Extract the [x, y] coordinate from the center of the cell holding the provided text.  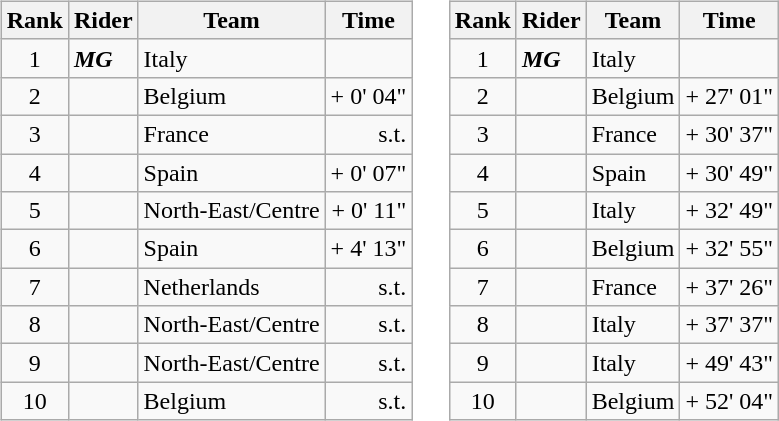
+ 30' 37" [730, 134]
+ 37' 26" [730, 287]
+ 37' 37" [730, 325]
+ 4' 13" [368, 249]
+ 27' 01" [730, 96]
+ 52' 04" [730, 401]
+ 0' 11" [368, 211]
+ 32' 55" [730, 249]
+ 0' 07" [368, 173]
Netherlands [232, 287]
+ 30' 49" [730, 173]
+ 49' 43" [730, 363]
+ 32' 49" [730, 211]
+ 0' 04" [368, 96]
